For the text-containing cell, return its midpoint in (X, Y) coordinate format. 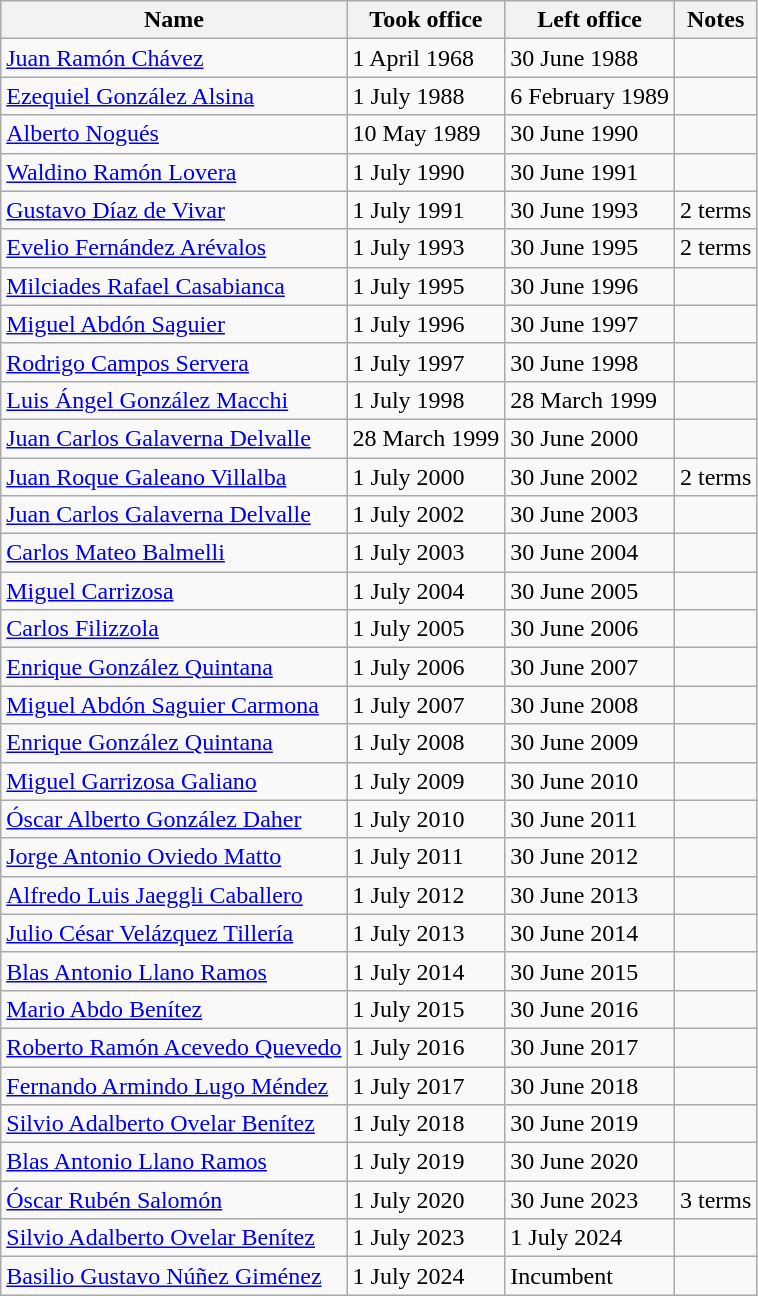
6 February 1989 (590, 96)
30 June 2004 (590, 553)
Evelio Fernández Arévalos (174, 248)
30 June 2016 (590, 1009)
1 July 2023 (426, 1238)
1 July 2011 (426, 857)
1 July 2005 (426, 629)
1 July 1993 (426, 248)
30 June 2006 (590, 629)
30 June 2018 (590, 1085)
30 June 2017 (590, 1047)
Alfredo Luis Jaeggli Caballero (174, 895)
1 July 2008 (426, 743)
30 June 2002 (590, 477)
1 July 1997 (426, 362)
30 June 1988 (590, 58)
Jorge Antonio Oviedo Matto (174, 857)
Basilio Gustavo Núñez Giménez (174, 1276)
1 July 2007 (426, 705)
Ezequiel González Alsina (174, 96)
1 July 2012 (426, 895)
30 June 2012 (590, 857)
30 June 2014 (590, 933)
1 July 2006 (426, 667)
30 June 1998 (590, 362)
30 June 2008 (590, 705)
Miguel Garrizosa Galiano (174, 781)
30 June 1995 (590, 248)
Carlos Filizzola (174, 629)
Carlos Mateo Balmelli (174, 553)
Gustavo Díaz de Vivar (174, 210)
30 June 2013 (590, 895)
30 June 2005 (590, 591)
1 July 2013 (426, 933)
1 July 1990 (426, 172)
1 July 2010 (426, 819)
1 July 2017 (426, 1085)
30 June 1997 (590, 324)
1 July 2003 (426, 553)
30 June 2023 (590, 1200)
Waldino Ramón Lovera (174, 172)
Alberto Nogués (174, 134)
30 June 2010 (590, 781)
30 June 2000 (590, 438)
30 June 1990 (590, 134)
30 June 2019 (590, 1124)
1 July 2020 (426, 1200)
30 June 2003 (590, 515)
Óscar Rubén Salomón (174, 1200)
1 July 2009 (426, 781)
Incumbent (590, 1276)
1 July 1988 (426, 96)
1 July 1998 (426, 400)
1 July 2000 (426, 477)
Miguel Abdón Saguier Carmona (174, 705)
Miguel Abdón Saguier (174, 324)
30 June 2020 (590, 1162)
1 July 2014 (426, 971)
30 June 1991 (590, 172)
Roberto Ramón Acevedo Quevedo (174, 1047)
Julio César Velázquez Tillería (174, 933)
30 June 1996 (590, 286)
1 July 1996 (426, 324)
30 June 2011 (590, 819)
1 July 1995 (426, 286)
Fernando Armindo Lugo Méndez (174, 1085)
Juan Roque Galeano Villalba (174, 477)
Óscar Alberto González Daher (174, 819)
1 July 1991 (426, 210)
1 April 1968 (426, 58)
Notes (715, 20)
Name (174, 20)
Milciades Rafael Casabianca (174, 286)
Luis Ángel González Macchi (174, 400)
Took office (426, 20)
30 June 1993 (590, 210)
30 June 2015 (590, 971)
1 July 2016 (426, 1047)
30 June 2007 (590, 667)
Left office (590, 20)
10 May 1989 (426, 134)
1 July 2002 (426, 515)
Mario Abdo Benítez (174, 1009)
1 July 2019 (426, 1162)
Miguel Carrizosa (174, 591)
1 July 2004 (426, 591)
Juan Ramón Chávez (174, 58)
3 terms (715, 1200)
1 July 2018 (426, 1124)
1 July 2015 (426, 1009)
Rodrigo Campos Servera (174, 362)
30 June 2009 (590, 743)
